Pinpoint the cell where the given text exists, returning its (X, Y) midpoint coordinate. 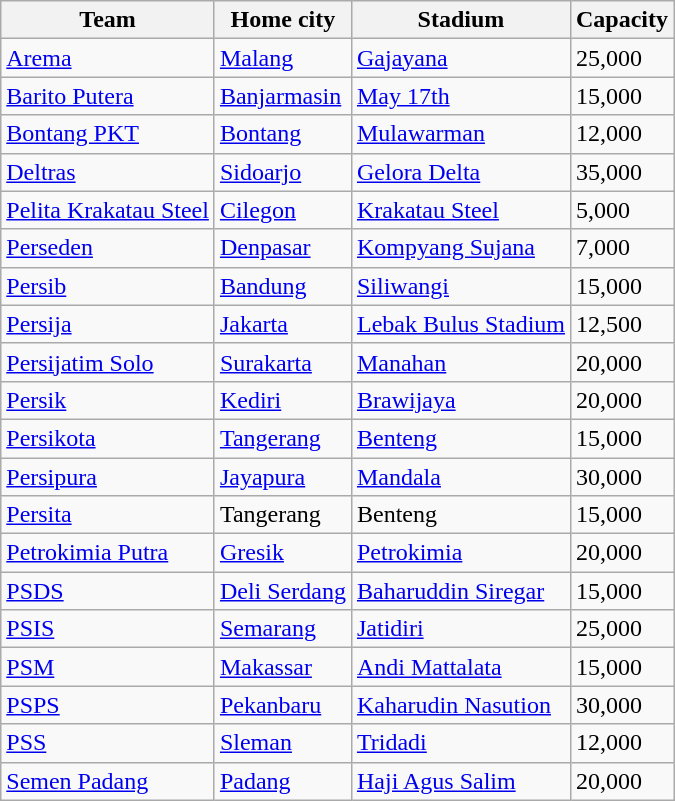
Banjarmasin (282, 96)
7,000 (622, 248)
Petrokimia (460, 553)
PSPS (108, 705)
35,000 (622, 172)
Jatidiri (460, 629)
Sleman (282, 743)
Persik (108, 400)
Mulawarman (460, 134)
Jakarta (282, 324)
Brawijaya (460, 400)
Petrokimia Putra (108, 553)
Persipura (108, 477)
Pekanbaru (282, 705)
Bontang PKT (108, 134)
Deltras (108, 172)
Lebak Bulus Stadium (460, 324)
Tridadi (460, 743)
Surakarta (282, 362)
Siliwangi (460, 286)
Haji Agus Salim (460, 781)
Perseden (108, 248)
May 17th (460, 96)
PSDS (108, 591)
Persijatim Solo (108, 362)
Home city (282, 20)
Gresik (282, 553)
Padang (282, 781)
Krakatau Steel (460, 210)
Andi Mattalata (460, 667)
Persija (108, 324)
Arema (108, 58)
Bandung (282, 286)
5,000 (622, 210)
Gelora Delta (460, 172)
Makassar (282, 667)
Cilegon (282, 210)
Semarang (282, 629)
Kaharudin Nasution (460, 705)
Kompyang Sujana (460, 248)
Malang (282, 58)
Team (108, 20)
Baharuddin Siregar (460, 591)
Persita (108, 515)
Semen Padang (108, 781)
Denpasar (282, 248)
Gajayana (460, 58)
Barito Putera (108, 96)
Persikota (108, 438)
12,500 (622, 324)
PSIS (108, 629)
Deli Serdang (282, 591)
PSS (108, 743)
PSM (108, 667)
Bontang (282, 134)
Mandala (460, 477)
Jayapura (282, 477)
Kediri (282, 400)
Stadium (460, 20)
Pelita Krakatau Steel (108, 210)
Sidoarjo (282, 172)
Capacity (622, 20)
Manahan (460, 362)
Persib (108, 286)
